Search for the cell housing the specified text and yield its (x, y) center coordinate. 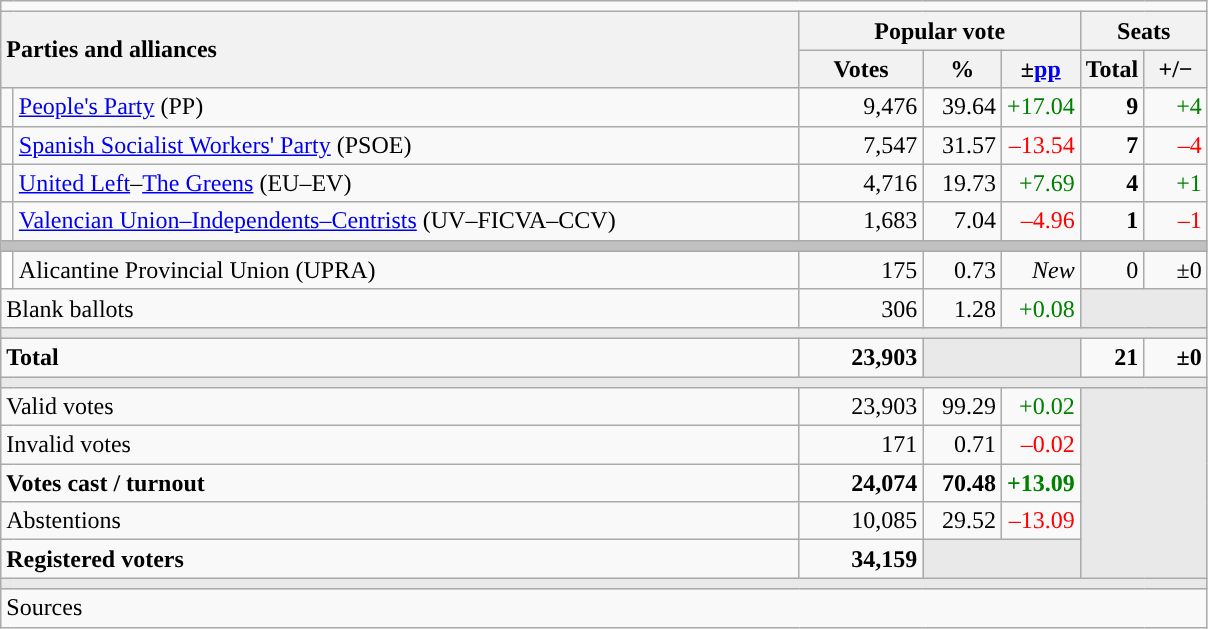
±pp (1040, 69)
39.64 (962, 107)
Votes cast / turnout (400, 483)
1,683 (861, 221)
New (1040, 270)
7 (1112, 145)
Blank ballots (400, 308)
–13.54 (1040, 145)
70.48 (962, 483)
People's Party (PP) (406, 107)
10,085 (861, 521)
+17.04 (1040, 107)
+0.08 (1040, 308)
7.04 (962, 221)
Seats (1144, 31)
Votes (861, 69)
4,716 (861, 183)
0.71 (962, 445)
–4 (1176, 145)
0 (1112, 270)
Sources (604, 608)
–1 (1176, 221)
–4.96 (1040, 221)
1.28 (962, 308)
1 (1112, 221)
0.73 (962, 270)
34,159 (861, 559)
+13.09 (1040, 483)
Spanish Socialist Workers' Party (PSOE) (406, 145)
21 (1112, 357)
24,074 (861, 483)
99.29 (962, 407)
9 (1112, 107)
306 (861, 308)
7,547 (861, 145)
–13.09 (1040, 521)
Valid votes (400, 407)
9,476 (861, 107)
Invalid votes (400, 445)
175 (861, 270)
% (962, 69)
4 (1112, 183)
Abstentions (400, 521)
United Left–The Greens (EU–EV) (406, 183)
+7.69 (1040, 183)
171 (861, 445)
Popular vote (940, 31)
–0.02 (1040, 445)
Registered voters (400, 559)
31.57 (962, 145)
19.73 (962, 183)
+/− (1176, 69)
+1 (1176, 183)
+4 (1176, 107)
Alicantine Provincial Union (UPRA) (406, 270)
29.52 (962, 521)
Valencian Union–Independents–Centrists (UV–FICVA–CCV) (406, 221)
+0.02 (1040, 407)
Parties and alliances (400, 50)
